Return the [x, y] coordinate for the center point of the cell that contains the specified text.  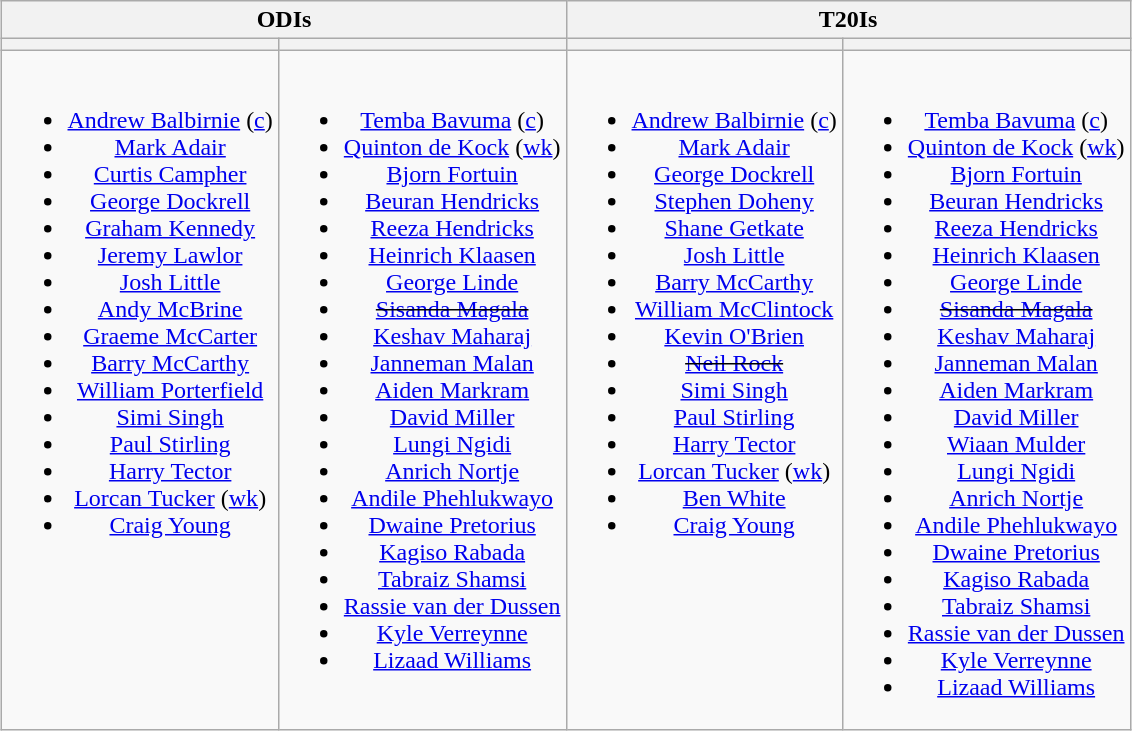
T20Is [848, 20]
ODIs [284, 20]
